Return the [X, Y] coordinate for the center point of the cell that contains the specified text.  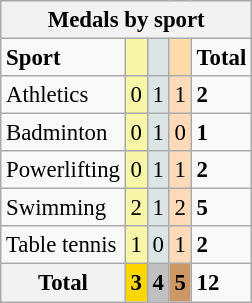
Table tennis [63, 245]
4 [158, 283]
3 [136, 283]
Medals by sport [126, 20]
Powerlifting [63, 170]
Badminton [63, 133]
Swimming [63, 208]
12 [221, 283]
Athletics [63, 95]
Sport [63, 58]
